Provide the (X, Y) coordinate of the cell's center where the given text is located.  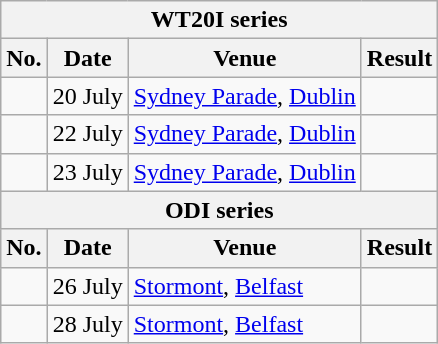
20 July (88, 96)
WT20I series (220, 20)
28 July (88, 324)
26 July (88, 286)
ODI series (220, 210)
23 July (88, 172)
22 July (88, 134)
